From the cell containing the given text, extract its center point as [x, y] coordinate. 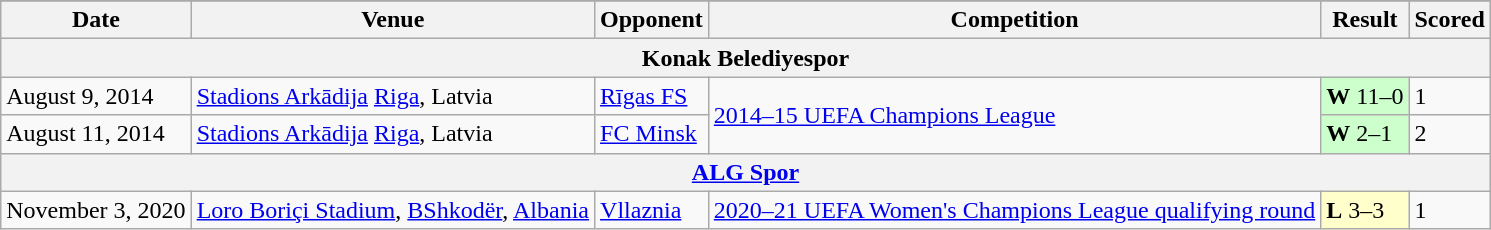
Result [1365, 20]
November 3, 2020 [96, 210]
Date [96, 20]
Vllaznia [652, 210]
L 3–3 [1365, 210]
Loro Boriçi Stadium, BShkodër, Albania [392, 210]
Venue [392, 20]
Competition [1014, 20]
Opponent [652, 20]
Konak Belediyespor [746, 58]
FC Minsk [652, 134]
August 9, 2014 [96, 96]
2020–21 UEFA Women's Champions League qualifying round [1014, 210]
2014–15 UEFA Champions League [1014, 115]
Rīgas FS [652, 96]
W 11–0 [1365, 96]
W 2–1 [1365, 134]
ALG Spor [746, 172]
2 [1450, 134]
August 11, 2014 [96, 134]
Scored [1450, 20]
